Search for the cell housing the specified text and yield its (X, Y) center coordinate. 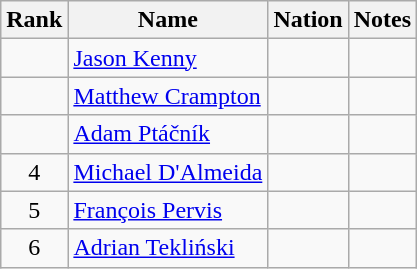
Rank (34, 20)
Nation (308, 20)
4 (34, 172)
6 (34, 248)
Notes (382, 20)
Name (168, 20)
Adrian Tekliński (168, 248)
Michael D'Almeida (168, 172)
Adam Ptáčník (168, 134)
François Pervis (168, 210)
Jason Kenny (168, 58)
Matthew Crampton (168, 96)
5 (34, 210)
